For the text-containing cell, return its midpoint in (X, Y) coordinate format. 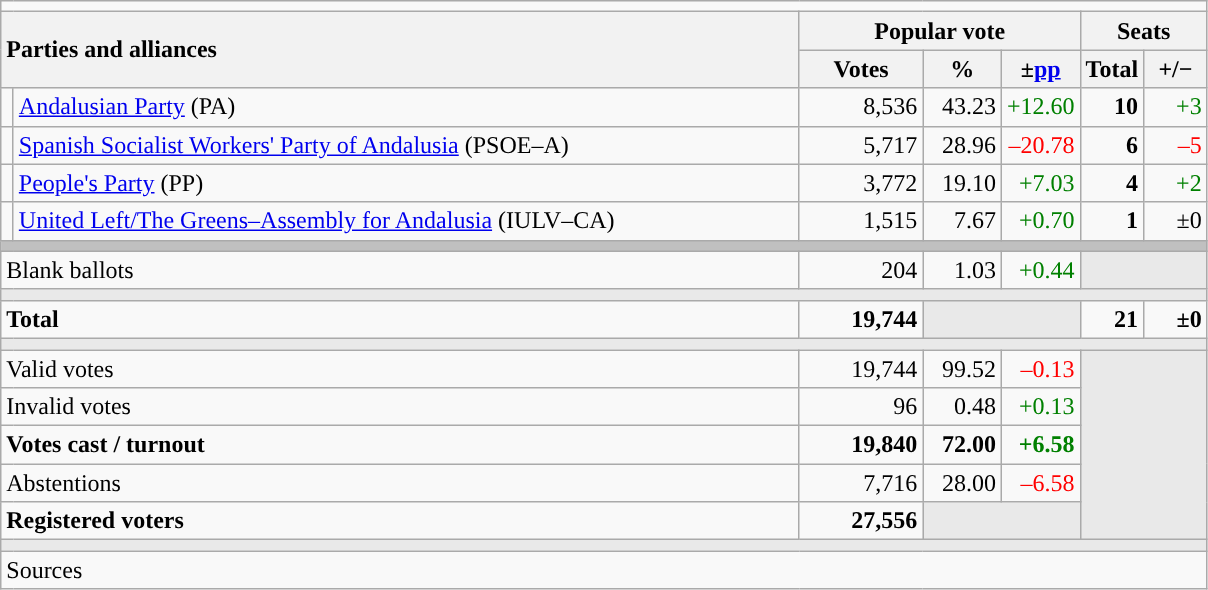
–20.78 (1040, 145)
Registered voters (400, 521)
99.52 (962, 369)
Votes cast / turnout (400, 445)
1.03 (962, 270)
8,536 (861, 107)
19.10 (962, 183)
+3 (1176, 107)
4 (1112, 183)
21 (1112, 319)
Spanish Socialist Workers' Party of Andalusia (PSOE–A) (406, 145)
6 (1112, 145)
3,772 (861, 183)
% (962, 69)
5,717 (861, 145)
+2 (1176, 183)
27,556 (861, 521)
7,716 (861, 483)
Blank ballots (400, 270)
People's Party (PP) (406, 183)
43.23 (962, 107)
±pp (1040, 69)
–0.13 (1040, 369)
+6.58 (1040, 445)
–5 (1176, 145)
1 (1112, 221)
28.00 (962, 483)
+12.60 (1040, 107)
Votes (861, 69)
7.67 (962, 221)
Parties and alliances (400, 50)
10 (1112, 107)
+7.03 (1040, 183)
204 (861, 270)
19,840 (861, 445)
–6.58 (1040, 483)
+/− (1176, 69)
United Left/The Greens–Assembly for Andalusia (IULV–CA) (406, 221)
Popular vote (940, 31)
Abstentions (400, 483)
72.00 (962, 445)
+0.70 (1040, 221)
1,515 (861, 221)
+0.13 (1040, 407)
Sources (604, 570)
+0.44 (1040, 270)
Andalusian Party (PA) (406, 107)
Seats (1144, 31)
Invalid votes (400, 407)
96 (861, 407)
28.96 (962, 145)
Valid votes (400, 369)
0.48 (962, 407)
